Scan for the cell matching the given text and deliver its [X, Y] coordinate at center. 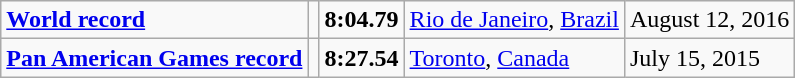
July 15, 2015 [709, 58]
8:04.79 [362, 20]
Rio de Janeiro, Brazil [514, 20]
August 12, 2016 [709, 20]
Pan American Games record [154, 58]
World record [154, 20]
Toronto, Canada [514, 58]
8:27.54 [362, 58]
